Determine the (X, Y) coordinate at the center of the cell enclosing the given text.  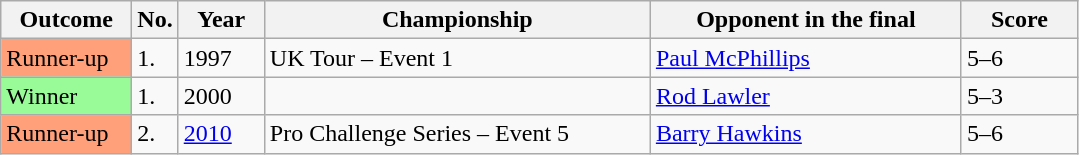
Paul McPhillips (806, 58)
Year (221, 20)
Opponent in the final (806, 20)
Score (1019, 20)
Winner (66, 96)
Outcome (66, 20)
2010 (221, 134)
2. (155, 134)
5–3 (1019, 96)
Rod Lawler (806, 96)
1997 (221, 58)
No. (155, 20)
Pro Challenge Series – Event 5 (457, 134)
UK Tour – Event 1 (457, 58)
Championship (457, 20)
2000 (221, 96)
Barry Hawkins (806, 134)
